For the text-containing cell, return its midpoint in [x, y] coordinate format. 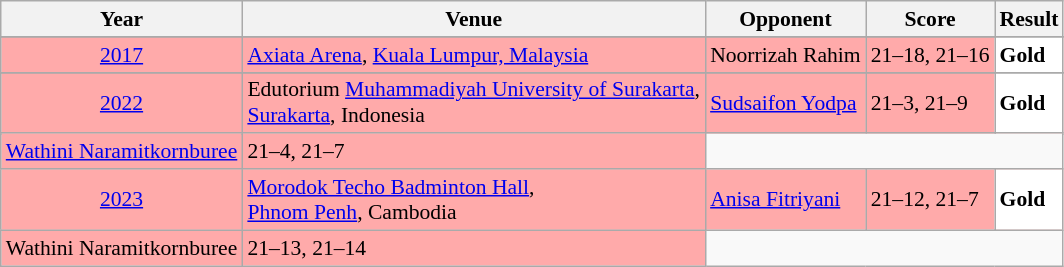
Anisa Fitriyani [786, 200]
2022 [122, 102]
21–3, 21–9 [930, 102]
Result [1030, 19]
21–13, 21–14 [474, 248]
Noorrizah Rahim [786, 55]
Score [930, 19]
21–12, 21–7 [930, 200]
2023 [122, 200]
Sudsaifon Yodpa [786, 102]
Axiata Arena, Kuala Lumpur, Malaysia [474, 55]
21–4, 21–7 [474, 152]
21–18, 21–16 [930, 55]
2017 [122, 55]
Year [122, 19]
Opponent [786, 19]
Morodok Techo Badminton Hall,Phnom Penh, Cambodia [474, 200]
Edutorium Muhammadiyah University of Surakarta,Surakarta, Indonesia [474, 102]
Venue [474, 19]
